Pinpoint the cell where the given text exists, returning its (x, y) midpoint coordinate. 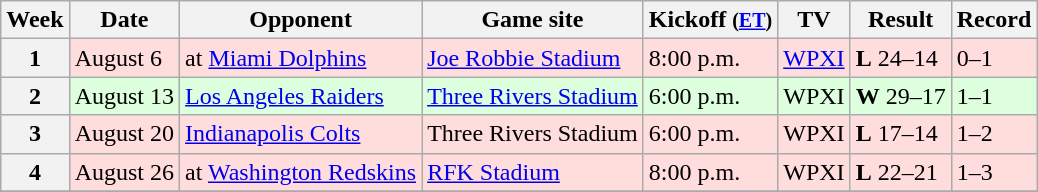
4 (35, 172)
August 13 (124, 96)
at Miami Dolphins (301, 58)
August 20 (124, 134)
August 26 (124, 172)
W 29–17 (900, 96)
Indianapolis Colts (301, 134)
Kickoff (ET) (710, 20)
Week (35, 20)
RFK Stadium (533, 172)
Joe Robbie Stadium (533, 58)
1–1 (994, 96)
Record (994, 20)
Opponent (301, 20)
L 24–14 (900, 58)
L 17–14 (900, 134)
Los Angeles Raiders (301, 96)
Result (900, 20)
1–2 (994, 134)
2 (35, 96)
TV (814, 20)
Game site (533, 20)
1–3 (994, 172)
at Washington Redskins (301, 172)
0–1 (994, 58)
3 (35, 134)
1 (35, 58)
L 22–21 (900, 172)
Date (124, 20)
August 6 (124, 58)
